Return the [X, Y] coordinate for the center point of the cell that contains the specified text.  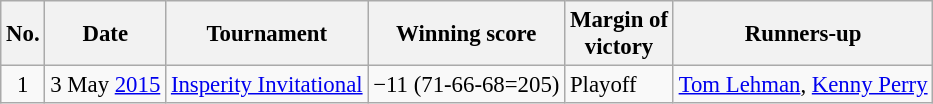
Insperity Invitational [267, 85]
Margin ofvictory [620, 34]
Tom Lehman, Kenny Perry [803, 85]
Runners-up [803, 34]
−11 (71-66-68=205) [466, 85]
Winning score [466, 34]
No. [23, 34]
Playoff [620, 85]
Date [106, 34]
Tournament [267, 34]
3 May 2015 [106, 85]
1 [23, 85]
